Pinpoint the cell where the given text exists, returning its (X, Y) midpoint coordinate. 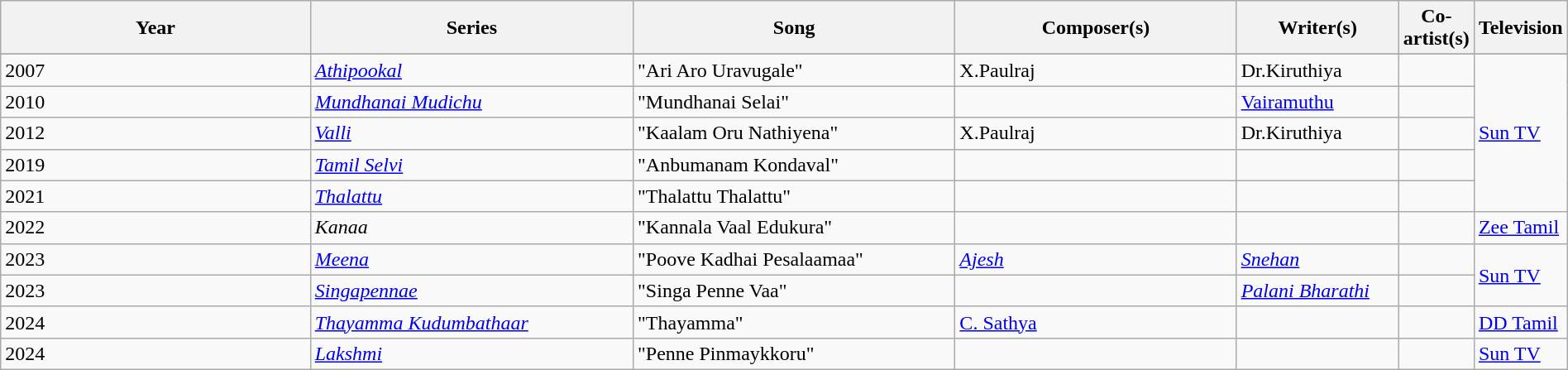
Meena (471, 259)
C. Sathya (1096, 322)
"Poove Kadhai Pesalaamaa" (794, 259)
Song (794, 28)
Palani Bharathi (1317, 291)
Singapennae (471, 291)
Athipookal (471, 70)
Lakshmi (471, 353)
Series (471, 28)
Television (1520, 28)
"Thayamma" (794, 322)
"Singa Penne Vaa" (794, 291)
2019 (155, 165)
"Kannala Vaal Edukura" (794, 228)
Snehan (1317, 259)
Zee Tamil (1520, 228)
"Ari Aro Uravugale" (794, 70)
Kanaa (471, 228)
2010 (155, 102)
"Anbumanam Kondaval" (794, 165)
Valli (471, 133)
Co-artist(s) (1436, 28)
2007 (155, 70)
DD Tamil (1520, 322)
Mundhanai Mudichu (471, 102)
Ajesh (1096, 259)
Tamil Selvi (471, 165)
Vairamuthu (1317, 102)
Composer(s) (1096, 28)
"Thalattu Thalattu" (794, 196)
Writer(s) (1317, 28)
2012 (155, 133)
"Kaalam Oru Nathiyena" (794, 133)
2022 (155, 228)
Thayamma Kudumbathaar (471, 322)
Year (155, 28)
2021 (155, 196)
"Penne Pinmaykkoru" (794, 353)
"Mundhanai Selai" (794, 102)
Thalattu (471, 196)
